Output the (x, y) coordinate of the center of the cell containing the given text.  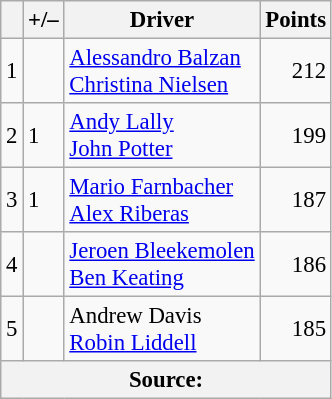
212 (296, 72)
187 (296, 200)
3 (12, 200)
Points (296, 20)
Alessandro Balzan Christina Nielsen (162, 72)
4 (12, 264)
199 (296, 136)
Jeroen Bleekemolen Ben Keating (162, 264)
186 (296, 264)
Driver (162, 20)
5 (12, 330)
Andrew Davis Robin Liddell (162, 330)
+/– (44, 20)
Mario Farnbacher Alex Riberas (162, 200)
185 (296, 330)
Andy Lally John Potter (162, 136)
2 (12, 136)
